Search for the cell housing the specified text and yield its [x, y] center coordinate. 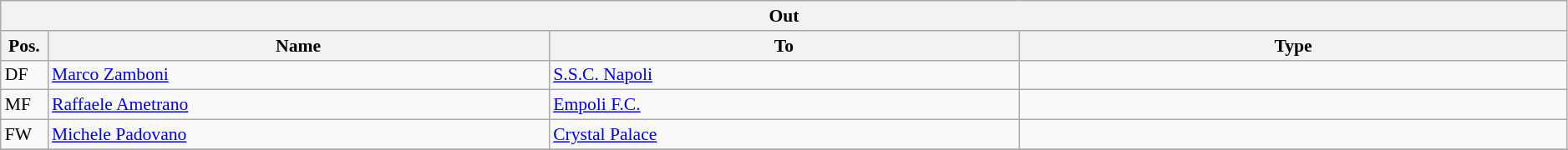
FW [24, 135]
Marco Zamboni [298, 75]
S.S.C. Napoli [784, 75]
To [784, 46]
DF [24, 75]
Out [784, 16]
MF [24, 105]
Empoli F.C. [784, 105]
Type [1293, 46]
Name [298, 46]
Crystal Palace [784, 135]
Pos. [24, 46]
Michele Padovano [298, 135]
Raffaele Ametrano [298, 105]
